Locate the cell with the specified text and output its [X, Y] center coordinate. 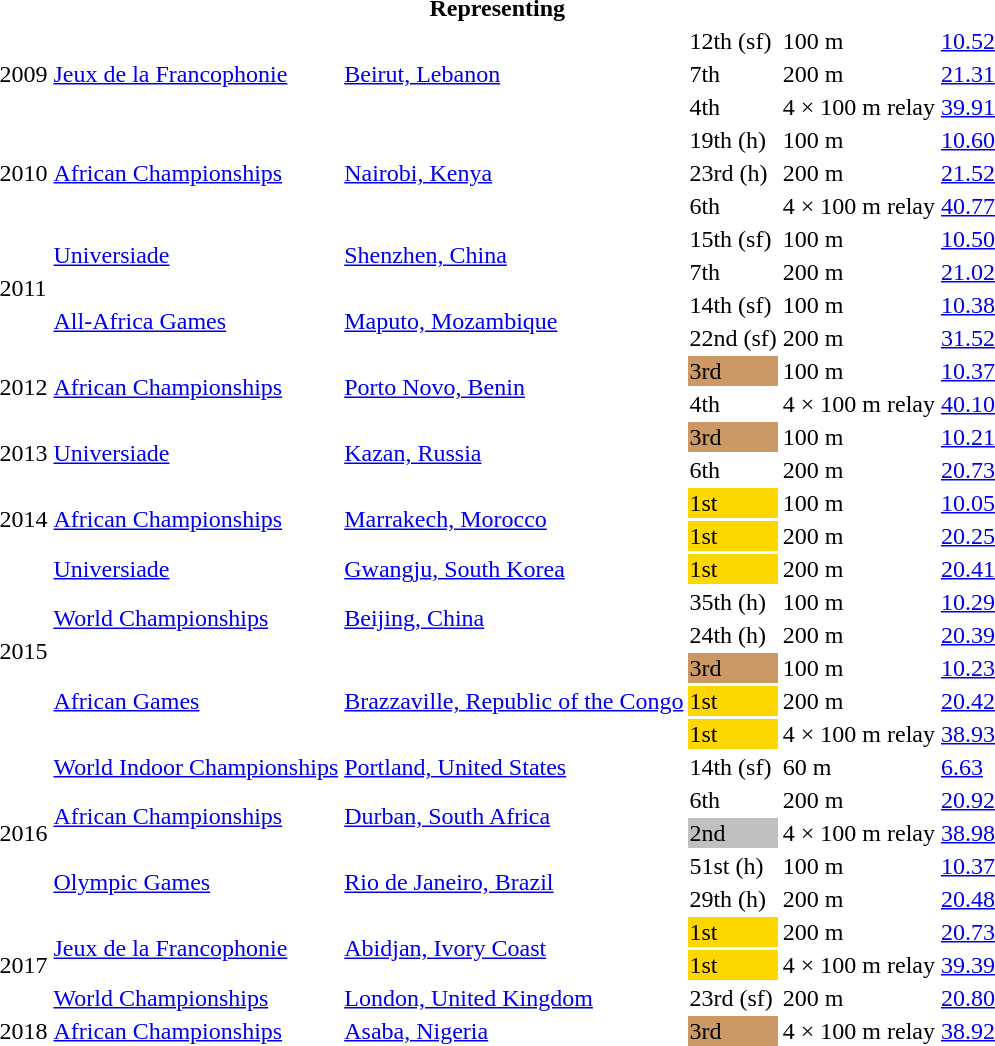
Gwangju, South Korea [514, 569]
Brazzaville, Republic of the Congo [514, 701]
60 m [858, 767]
15th (sf) [733, 239]
19th (h) [733, 140]
Beijing, China [514, 618]
London, United Kingdom [514, 998]
Shenzhen, China [514, 256]
Kazan, Russia [514, 454]
Nairobi, Kenya [514, 173]
Marrakech, Morocco [514, 520]
African Games [196, 701]
24th (h) [733, 635]
Maputo, Mozambique [514, 322]
Asaba, Nigeria [514, 1031]
All-Africa Games [196, 322]
Porto Novo, Benin [514, 388]
World Indoor Championships [196, 767]
29th (h) [733, 899]
Portland, United States [514, 767]
35th (h) [733, 602]
22nd (sf) [733, 338]
2nd [733, 833]
Olympic Games [196, 882]
12th (sf) [733, 41]
Durban, South Africa [514, 816]
Abidjan, Ivory Coast [514, 948]
Rio de Janeiro, Brazil [514, 882]
Beirut, Lebanon [514, 74]
23rd (sf) [733, 998]
51st (h) [733, 866]
23rd (h) [733, 173]
